Extract the [X, Y] coordinate from the center of the cell holding the provided text.  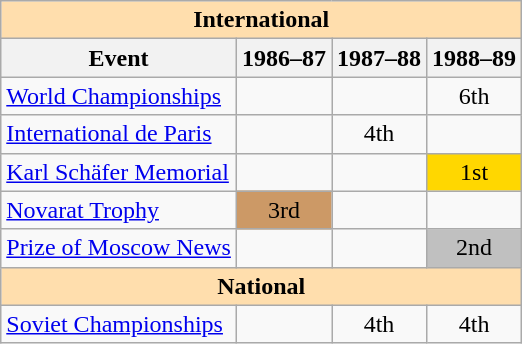
2nd [474, 248]
1988–89 [474, 58]
Event [119, 58]
Prize of Moscow News [119, 248]
3rd [284, 210]
1st [474, 172]
Soviet Championships [119, 324]
Karl Schäfer Memorial [119, 172]
International de Paris [119, 134]
World Championships [119, 96]
1987–88 [380, 58]
International [262, 20]
6th [474, 96]
Novarat Trophy [119, 210]
1986–87 [284, 58]
National [262, 286]
